Pinpoint the cell where the given text exists, returning its [X, Y] midpoint coordinate. 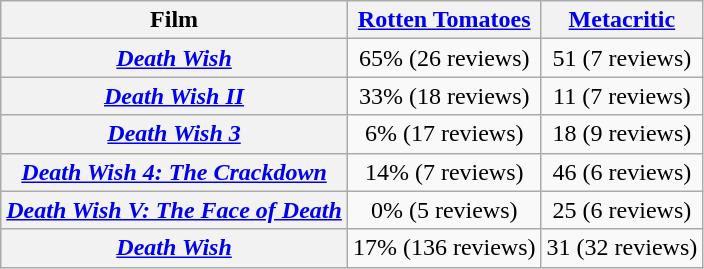
0% (5 reviews) [444, 210]
31 (32 reviews) [622, 248]
6% (17 reviews) [444, 134]
11 (7 reviews) [622, 96]
Death Wish V: The Face of Death [174, 210]
Rotten Tomatoes [444, 20]
65% (26 reviews) [444, 58]
Metacritic [622, 20]
18 (9 reviews) [622, 134]
14% (7 reviews) [444, 172]
Death Wish 3 [174, 134]
25 (6 reviews) [622, 210]
33% (18 reviews) [444, 96]
17% (136 reviews) [444, 248]
Death Wish II [174, 96]
Film [174, 20]
Death Wish 4: The Crackdown [174, 172]
46 (6 reviews) [622, 172]
51 (7 reviews) [622, 58]
